Scan for the cell matching the given text and deliver its [X, Y] coordinate at center. 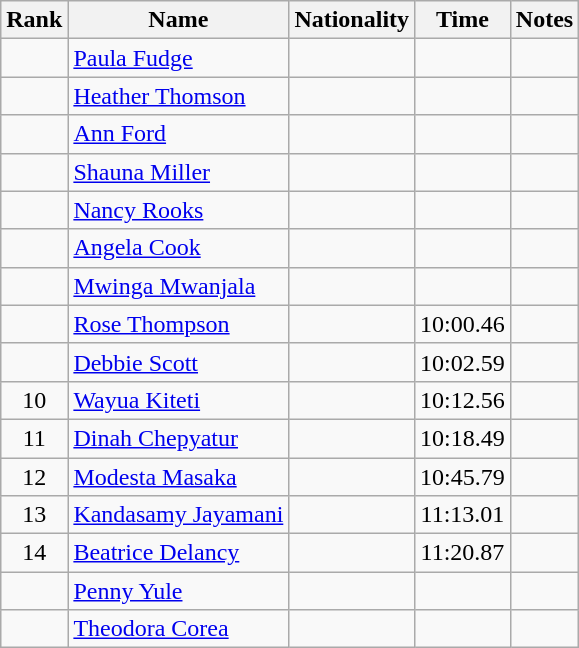
Notes [544, 20]
Nationality [352, 20]
Kandasamy Jayamani [178, 515]
Debbie Scott [178, 362]
11:13.01 [463, 515]
12 [34, 477]
Name [178, 20]
10:18.49 [463, 438]
Shauna Miller [178, 172]
11:20.87 [463, 553]
10 [34, 400]
10:00.46 [463, 324]
13 [34, 515]
Modesta Masaka [178, 477]
10:02.59 [463, 362]
10:45.79 [463, 477]
Dinah Chepyatur [178, 438]
11 [34, 438]
Paula Fudge [178, 58]
10:12.56 [463, 400]
Rose Thompson [178, 324]
Mwinga Mwanjala [178, 286]
Theodora Corea [178, 629]
14 [34, 553]
Penny Yule [178, 591]
Wayua Kiteti [178, 400]
Heather Thomson [178, 96]
Nancy Rooks [178, 210]
Rank [34, 20]
Time [463, 20]
Ann Ford [178, 134]
Angela Cook [178, 248]
Beatrice Delancy [178, 553]
